Identify which cell holds the provided text, then report its (X, Y) central coordinate. 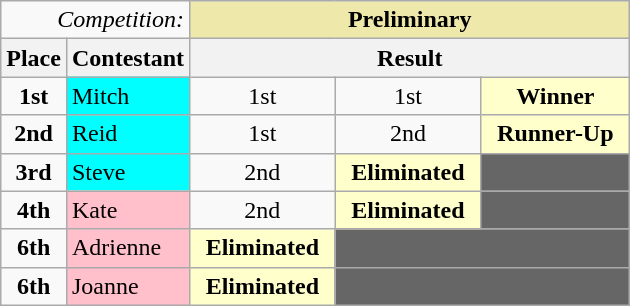
Steve (128, 172)
Kate (128, 210)
Result (410, 58)
Reid (128, 134)
Mitch (128, 96)
Runner-Up (556, 134)
Place (34, 58)
Adrienne (128, 248)
4th (34, 210)
Competition: (96, 20)
3rd (34, 172)
Preliminary (410, 20)
Winner (556, 96)
Joanne (128, 286)
Contestant (128, 58)
